Provide the [x, y] coordinate of the cell's center where the given text is located.  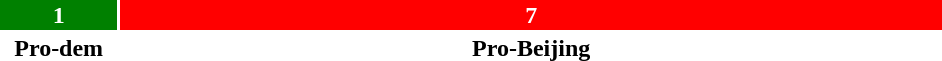
1 [58, 15]
7 [531, 15]
